Search for the cell housing the specified text and yield its (x, y) center coordinate. 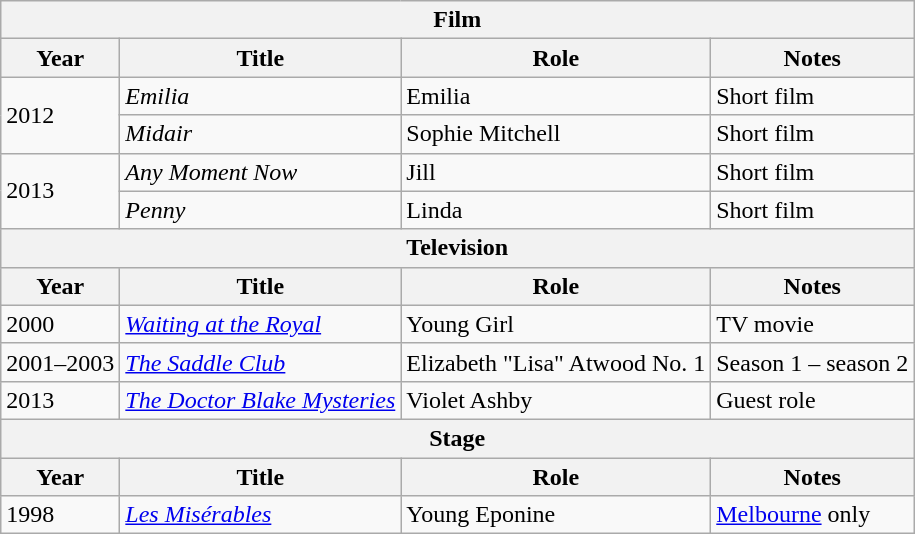
The Saddle Club (260, 362)
Melbourne only (812, 515)
1998 (60, 515)
Young Eponine (556, 515)
Any Moment Now (260, 172)
2000 (60, 324)
2012 (60, 115)
Jill (556, 172)
Stage (458, 438)
TV movie (812, 324)
Season 1 – season 2 (812, 362)
Elizabeth "Lisa" Atwood No. 1 (556, 362)
Violet Ashby (556, 400)
Linda (556, 210)
Sophie Mitchell (556, 134)
Film (458, 20)
Television (458, 248)
Penny (260, 210)
The Doctor Blake Mysteries (260, 400)
Young Girl (556, 324)
2001–2003 (60, 362)
Midair (260, 134)
Waiting at the Royal (260, 324)
Guest role (812, 400)
Les Misérables (260, 515)
